From the cell containing the given text, extract its center point as [x, y] coordinate. 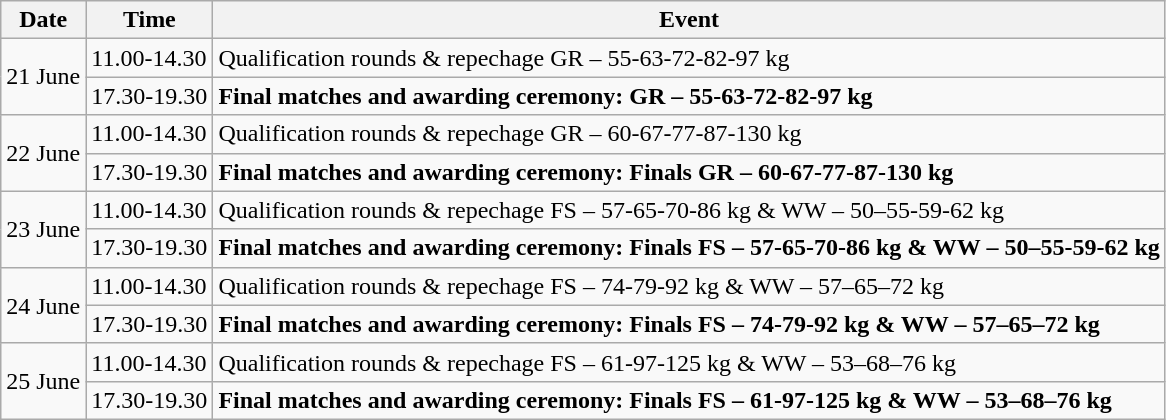
23 June [44, 229]
Final matches and awarding ceremony: Finals FS – 61-97-125 kg & WW – 53–68–76 kg [689, 400]
Time [150, 20]
Qualification rounds & repechage FS – 57-65-70-86 kg & WW – 50–55-59-62 kg [689, 210]
Qualification rounds & repechage FS – 61-97-125 kg & WW – 53–68–76 kg [689, 362]
Qualification rounds & repechage GR – 60-67-77-87-130 kg [689, 134]
Qualification rounds & repechage FS – 74-79-92 kg & WW – 57–65–72 kg [689, 286]
Date [44, 20]
Final matches and awarding ceremony: Finals FS – 57-65-70-86 kg & WW – 50–55-59-62 kg [689, 248]
Final matches and awarding ceremony: GR – 55-63-72-82-97 kg [689, 96]
Qualification rounds & repechage GR – 55-63-72-82-97 kg [689, 58]
Final matches and awarding ceremony: Finals FS – 74-79-92 kg & WW – 57–65–72 kg [689, 324]
22 June [44, 153]
25 June [44, 381]
Event [689, 20]
24 June [44, 305]
Final matches and awarding ceremony: Finals GR – 60-67-77-87-130 kg [689, 172]
21 June [44, 77]
